Identify which cell holds the provided text, then report its (X, Y) central coordinate. 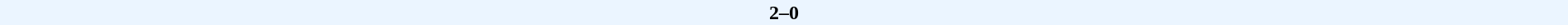
2–0 (784, 12)
